Pinpoint the cell where the given text exists, returning its [X, Y] midpoint coordinate. 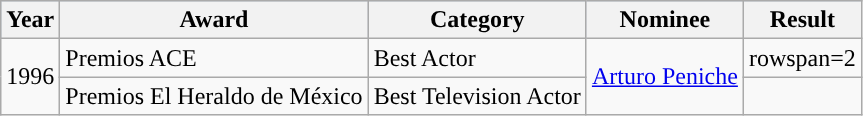
Year [30, 20]
Result [802, 20]
Nominee [664, 20]
1996 [30, 77]
Premios ACE [214, 58]
Premios El Heraldo de México [214, 96]
rowspan=2 [802, 58]
Award [214, 20]
Best Television Actor [477, 96]
Category [477, 20]
Best Actor [477, 58]
Arturo Peniche [664, 77]
